Detect which cell encompasses the target text, then output its [x, y] center coordinate. 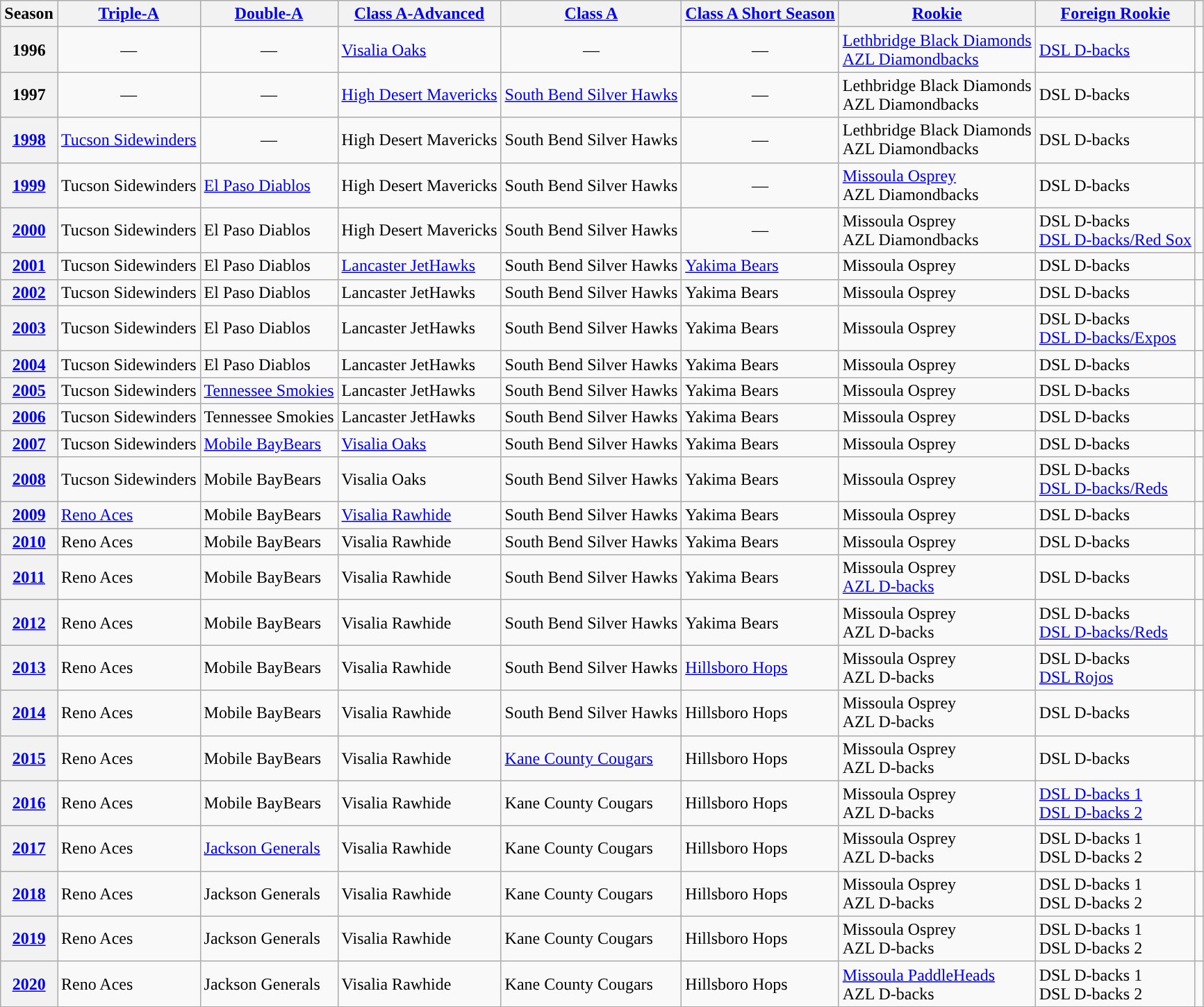
2003 [29, 328]
2020 [29, 983]
Missoula PaddleHeadsAZL D-backs [937, 983]
2002 [29, 292]
1996 [29, 50]
2005 [29, 390]
2009 [29, 515]
DSL D-backsDSL D-backs/Expos [1115, 328]
2006 [29, 417]
2016 [29, 803]
2012 [29, 622]
1998 [29, 140]
2018 [29, 893]
Rookie [937, 14]
Season [29, 14]
2000 [29, 231]
Class A [591, 14]
Foreign Rookie [1115, 14]
Class A-Advanced [420, 14]
2014 [29, 713]
2004 [29, 364]
DSL D-backsDSL Rojos [1115, 668]
2013 [29, 668]
2010 [29, 542]
2011 [29, 578]
2008 [29, 479]
2017 [29, 849]
2001 [29, 266]
2019 [29, 939]
1997 [29, 94]
Double-A [269, 14]
Class A Short Season [760, 14]
2007 [29, 444]
Triple-A [129, 14]
DSL D-backsDSL D-backs/Red Sox [1115, 231]
1999 [29, 185]
2015 [29, 758]
